For the text-containing cell, return its midpoint in [x, y] coordinate format. 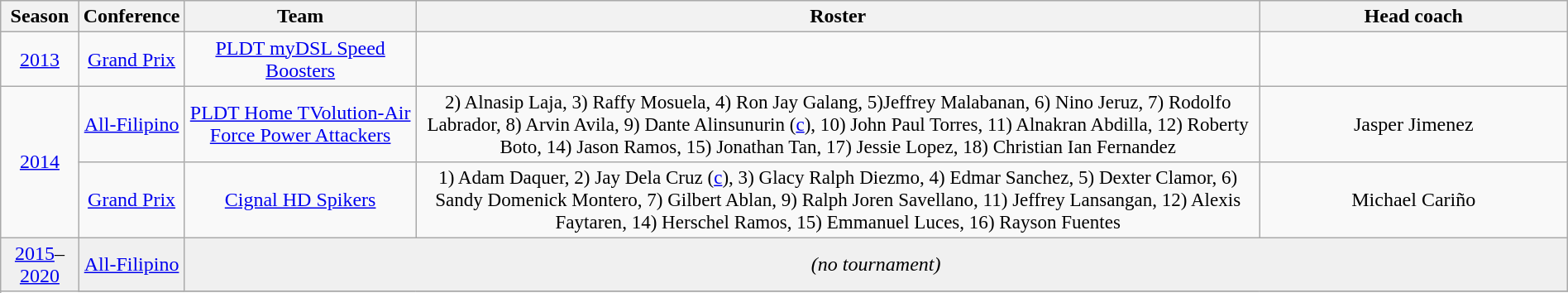
(no tournament) [876, 265]
2014 [40, 162]
Jasper Jimenez [1413, 124]
2013 [40, 60]
Team [300, 17]
Roster [838, 17]
Cignal HD Spikers [300, 200]
Head coach [1413, 17]
Michael Cariño [1413, 200]
2015–2020 [40, 265]
PLDT Home TVolution-Air Force Power Attackers [300, 124]
Season [40, 17]
Conference [131, 17]
PLDT myDSL Speed Boosters [300, 60]
